Search for the cell housing the specified text and yield its (X, Y) center coordinate. 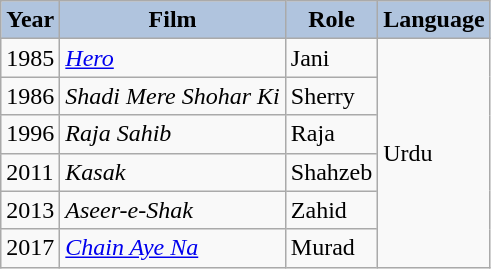
Film (172, 20)
2017 (30, 248)
Hero (172, 58)
Raja Sahib (172, 134)
1996 (30, 134)
2013 (30, 210)
Role (331, 20)
Language (434, 20)
Aseer-e-Shak (172, 210)
1985 (30, 58)
Jani (331, 58)
Shadi Mere Shohar Ki (172, 96)
Zahid (331, 210)
Shahzeb (331, 172)
Chain Aye Na (172, 248)
Kasak (172, 172)
1986 (30, 96)
Sherry (331, 96)
Murad (331, 248)
Urdu (434, 153)
2011 (30, 172)
Raja (331, 134)
Year (30, 20)
